Detect which cell encompasses the target text, then output its [x, y] center coordinate. 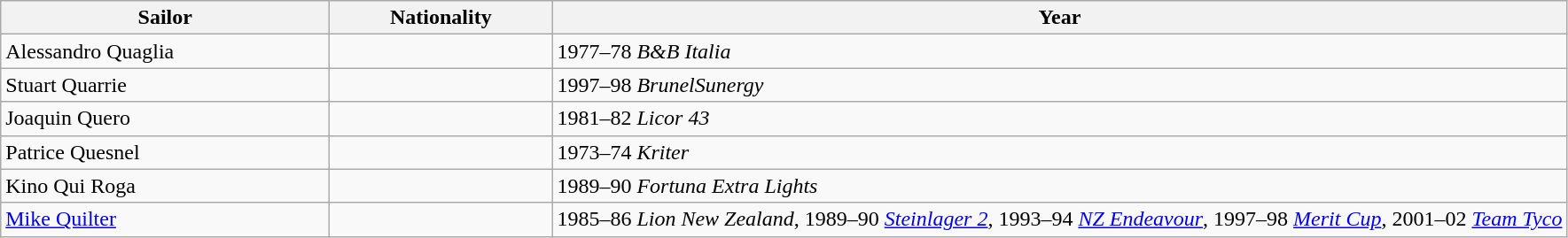
Kino Qui Roga [165, 186]
1977–78 B&B Italia [1060, 51]
1989–90 Fortuna Extra Lights [1060, 186]
Alessandro Quaglia [165, 51]
1981–82 Licor 43 [1060, 119]
1973–74 Kriter [1060, 152]
Nationality [441, 18]
Patrice Quesnel [165, 152]
Joaquin Quero [165, 119]
Sailor [165, 18]
1997–98 BrunelSunergy [1060, 85]
Mike Quilter [165, 219]
Stuart Quarrie [165, 85]
Year [1060, 18]
1985–86 Lion New Zealand, 1989–90 Steinlager 2, 1993–94 NZ Endeavour, 1997–98 Merit Cup, 2001–02 Team Tyco [1060, 219]
